Return (X, Y) of the center of cell containing provided text 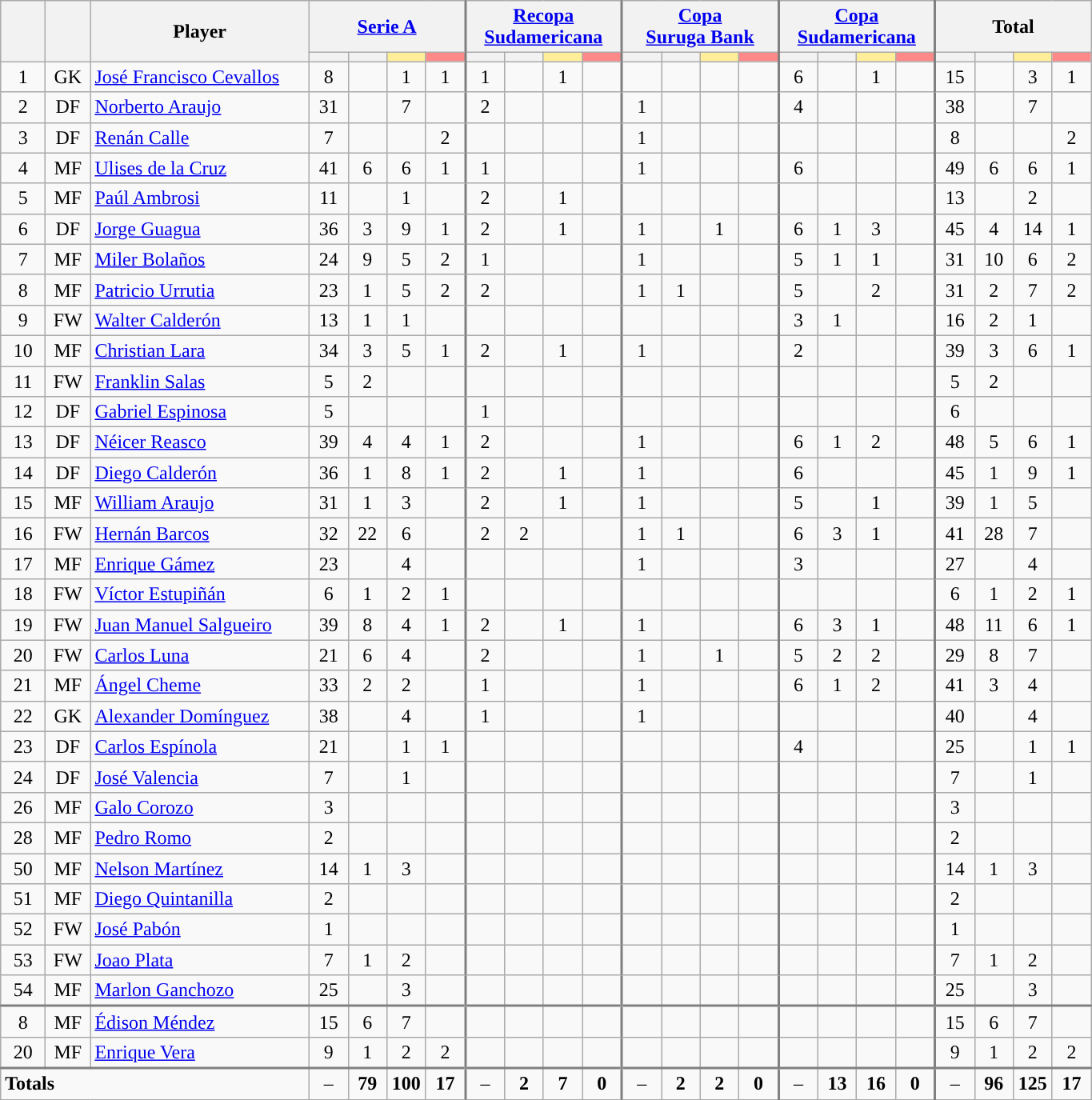
Renán Calle (200, 138)
18 (23, 594)
53 (23, 960)
79 (368, 1083)
Paúl Ambrosi (200, 198)
51 (23, 899)
Ángel Cheme (200, 686)
Diego Calderón (200, 473)
Hernán Barcos (200, 534)
54 (23, 990)
Juan Manuel Salgueiro (200, 625)
32 (328, 534)
52 (23, 930)
Joao Plata (200, 960)
Alexander Domínguez (200, 716)
CopaSudamericana (857, 27)
Víctor Estupiñán (200, 594)
Nelson Martínez (200, 868)
Player (200, 31)
Pedro Romo (200, 838)
Serie A (387, 27)
33 (328, 686)
José Francisco Cevallos (200, 77)
125 (1034, 1083)
Carlos Espínola (200, 746)
Marlon Ganchozo (200, 990)
Christian Lara (200, 350)
29 (955, 655)
12 (23, 412)
100 (406, 1083)
96 (994, 1083)
Franklin Salas (200, 382)
Miler Bolaños (200, 259)
Gabriel Espinosa (200, 412)
Enrique Vera (200, 1053)
RecopaSudamericana (543, 27)
Walter Calderón (200, 320)
Jorge Guagua (200, 229)
Norberto Araujo (200, 107)
José Pabón (200, 930)
34 (328, 350)
Patricio Urrutia (200, 290)
Total (1013, 27)
Galo Corozo (200, 807)
William Araujo (200, 503)
Ulises de la Cruz (200, 168)
Édison Méndez (200, 1022)
CopaSuruga Bank (700, 27)
José Valencia (200, 777)
19 (23, 625)
26 (23, 807)
Néicer Reasco (200, 442)
49 (955, 168)
Carlos Luna (200, 655)
50 (23, 868)
27 (955, 564)
Totals (155, 1083)
Enrique Gámez (200, 564)
40 (955, 716)
Diego Quintanilla (200, 899)
